Output the [X, Y] coordinate of the center of the cell containing the given text.  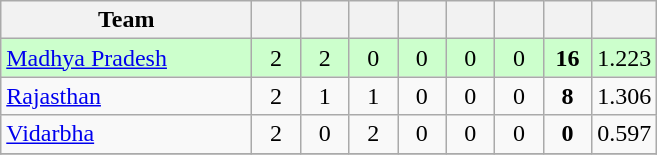
1.306 [624, 96]
8 [568, 96]
Rajasthan [126, 96]
Madhya Pradesh [126, 58]
Team [126, 20]
Vidarbha [126, 134]
16 [568, 58]
1.223 [624, 58]
0.597 [624, 134]
